Search for the cell housing the specified text and yield its (X, Y) center coordinate. 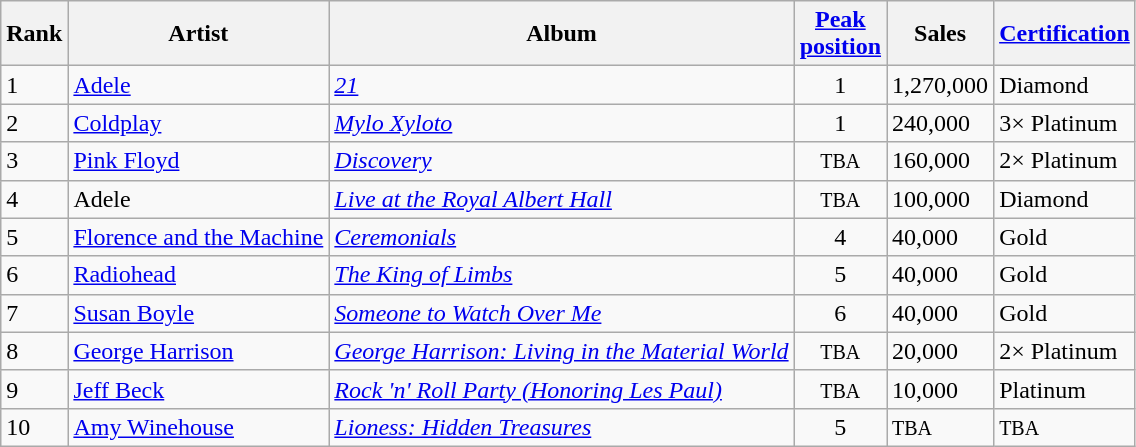
Pink Floyd (198, 161)
21 (562, 85)
7 (34, 313)
Ceremonials (562, 237)
8 (34, 351)
Someone to Watch Over Me (562, 313)
3× Platinum (1065, 123)
George Harrison (198, 351)
160,000 (940, 161)
Rank (34, 34)
Rock 'n' Roll Party (Honoring Les Paul) (562, 389)
10 (34, 427)
1,270,000 (940, 85)
Sales (940, 34)
Certification (1065, 34)
Live at the Royal Albert Hall (562, 199)
Album (562, 34)
10,000 (940, 389)
Radiohead (198, 275)
9 (34, 389)
Artist (198, 34)
2 (34, 123)
George Harrison: Living in the Material World (562, 351)
20,000 (940, 351)
3 (34, 161)
Amy Winehouse (198, 427)
100,000 (940, 199)
Peakposition (840, 34)
Mylo Xyloto (562, 123)
Platinum (1065, 389)
Susan Boyle (198, 313)
Lioness: Hidden Treasures (562, 427)
The King of Limbs (562, 275)
Florence and the Machine (198, 237)
Discovery (562, 161)
240,000 (940, 123)
Jeff Beck (198, 389)
Coldplay (198, 123)
